Identify which cell holds the provided text, then report its (X, Y) central coordinate. 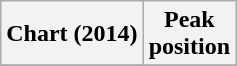
Chart (2014) (72, 34)
Peakposition (189, 34)
